Locate the cell with the specified text and output its (X, Y) center coordinate. 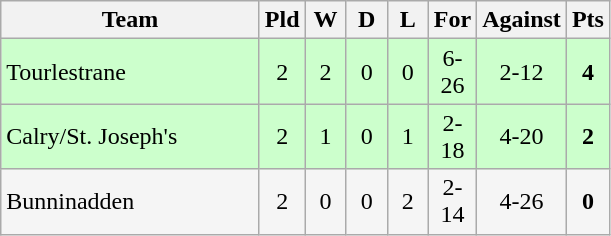
2-14 (452, 202)
2-12 (522, 72)
Bunninadden (130, 202)
2-18 (452, 136)
4-20 (522, 136)
Pts (588, 20)
Pld (282, 20)
Tourlestrane (130, 72)
For (452, 20)
Calry/St. Joseph's (130, 136)
Team (130, 20)
D (366, 20)
4-26 (522, 202)
4 (588, 72)
6-26 (452, 72)
Against (522, 20)
L (408, 20)
W (326, 20)
